Return the (X, Y) coordinate for the center point of the cell that contains the specified text.  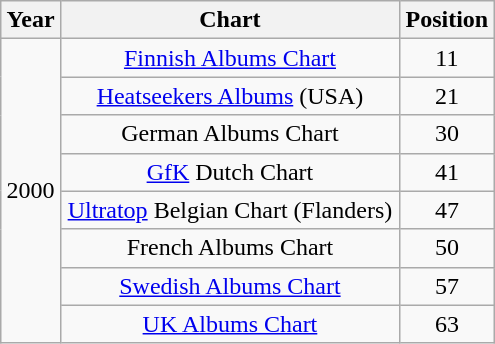
Ultratop Belgian Chart (Flanders) (230, 210)
41 (448, 172)
50 (448, 248)
Position (448, 20)
French Albums Chart (230, 248)
11 (448, 58)
Finnish Albums Chart (230, 58)
63 (448, 324)
UK Albums Chart (230, 324)
47 (448, 210)
Swedish Albums Chart (230, 286)
21 (448, 96)
30 (448, 134)
Year (31, 20)
2000 (31, 191)
German Albums Chart (230, 134)
57 (448, 286)
Heatseekers Albums (USA) (230, 96)
Chart (230, 20)
GfK Dutch Chart (230, 172)
